Determine the (X, Y) coordinate at the center of the cell enclosing the given text.  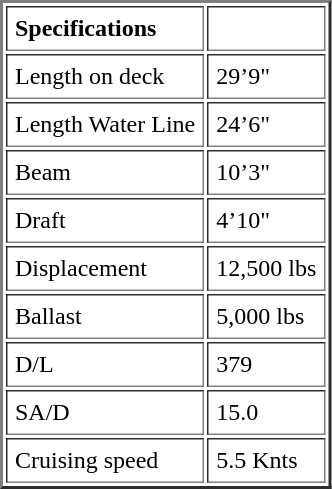
Draft (105, 220)
Cruising speed (105, 460)
15.0 (266, 412)
5,000 lbs (266, 316)
4’10" (266, 220)
Specifications (105, 28)
Length on deck (105, 76)
12,500 lbs (266, 268)
24’6" (266, 124)
SA/D (105, 412)
29’9" (266, 76)
379 (266, 364)
10’3" (266, 172)
Ballast (105, 316)
Displacement (105, 268)
Beam (105, 172)
5.5 Knts (266, 460)
Length Water Line (105, 124)
D/L (105, 364)
